Provide the [X, Y] coordinate of the cell's center where the given text is located.  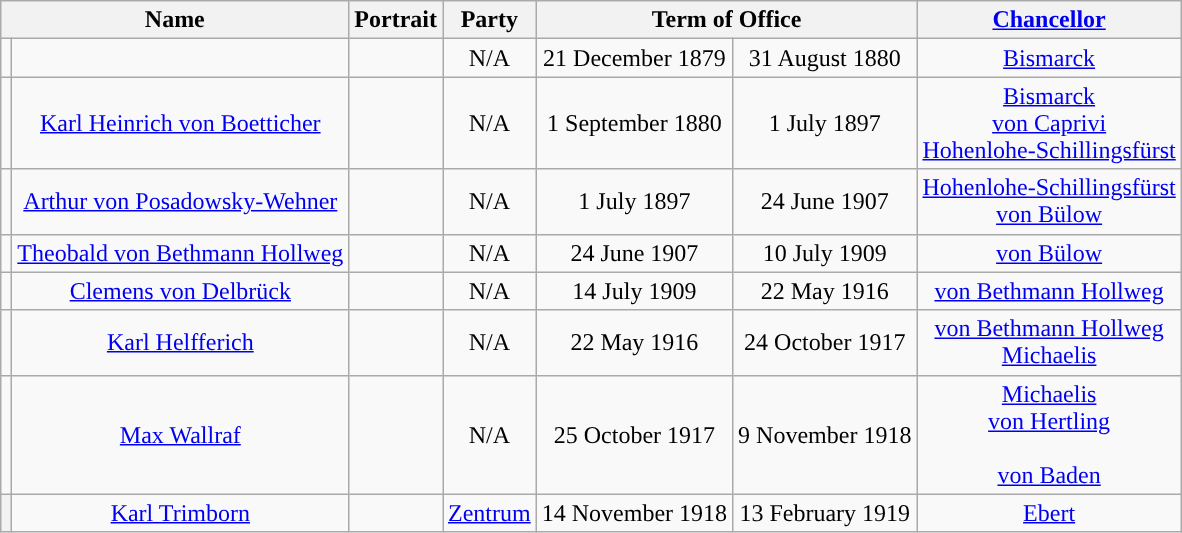
21 December 1879 [634, 58]
9 November 1918 [825, 434]
Ebert [1049, 513]
Michaelis von Hertling von Baden [1049, 434]
Chancellor [1049, 20]
31 August 1880 [825, 58]
von Bethmann Hollweg Michaelis [1049, 342]
1 September 1880 [634, 123]
14 July 1909 [634, 291]
13 February 1919 [825, 513]
von Bülow [1049, 253]
Hohenlohe-Schillingsfürst von Bülow [1049, 202]
Arthur von Posadowsky-Wehner [180, 202]
Clemens von Delbrück [180, 291]
Bismarck von Caprivi Hohenlohe-Schillingsfürst [1049, 123]
Term of Office [726, 20]
24 October 1917 [825, 342]
Party [489, 20]
Bismarck [1049, 58]
10 July 1909 [825, 253]
von Bethmann Hollweg [1049, 291]
Karl Heinrich von Boetticher [180, 123]
Theobald von Bethmann Hollweg [180, 253]
25 October 1917 [634, 434]
Karl Trimborn [180, 513]
Name [175, 20]
14 November 1918 [634, 513]
Portrait [396, 20]
Zentrum [489, 513]
Max Wallraf [180, 434]
Karl Helfferich [180, 342]
